Return [x, y] of the center of cell containing provided text 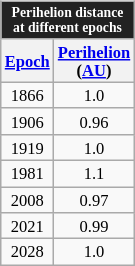
0.96 [94, 121]
Perihelion distanceat different epochs [68, 20]
2021 [28, 226]
1981 [28, 173]
2008 [28, 200]
1866 [28, 95]
0.99 [94, 226]
Epoch [28, 60]
Perihelion(AU) [94, 60]
1919 [28, 147]
1.1 [94, 173]
2028 [28, 252]
1906 [28, 121]
0.97 [94, 200]
